Pinpoint the cell where the given text exists, returning its (x, y) midpoint coordinate. 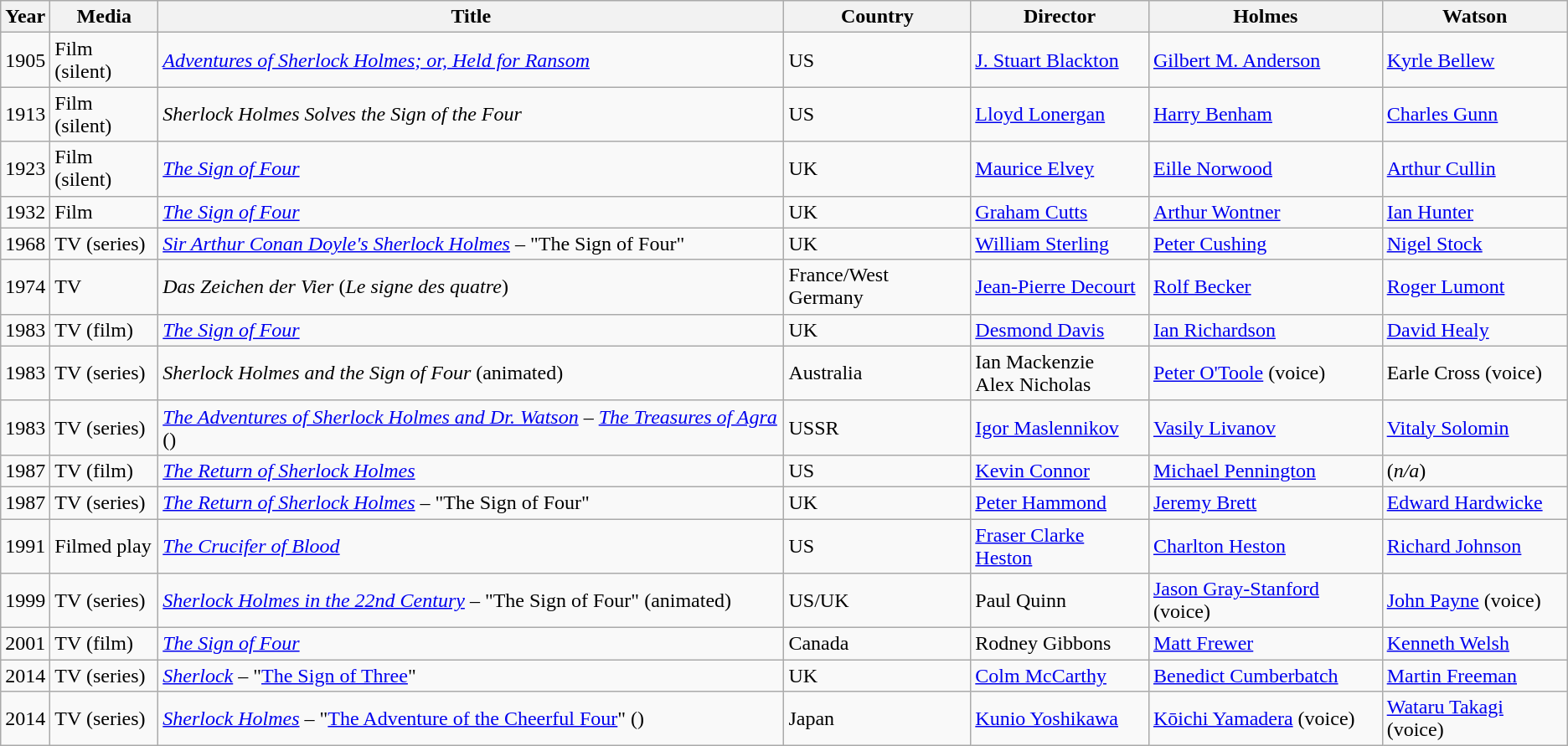
1968 (25, 244)
Peter Hammond (1060, 502)
Das Zeichen der Vier (Le signe des quatre) (471, 286)
1923 (25, 169)
Paul Quinn (1060, 601)
Kenneth Welsh (1474, 644)
Eille Norwood (1265, 169)
Director (1060, 17)
Vitaly Solomin (1474, 427)
The Return of Sherlock Holmes – "The Sign of Four" (471, 502)
Fraser Clarke Heston (1060, 546)
Year (25, 17)
Matt Frewer (1265, 644)
Charlton Heston (1265, 546)
Wataru Takagi (voice) (1474, 718)
Vasily Livanov (1265, 427)
Edward Hardwicke (1474, 502)
Ian Richardson (1265, 330)
Peter Cushing (1265, 244)
Watson (1474, 17)
Sherlock – "The Sign of Three" (471, 676)
Jeremy Brett (1265, 502)
Filmed play (104, 546)
Nigel Stock (1474, 244)
Sherlock Holmes – "The Adventure of the Cheerful Four" () (471, 718)
John Payne (voice) (1474, 601)
J. Stuart Blackton (1060, 60)
Adventures of Sherlock Holmes; or, Held for Ransom (471, 60)
Lloyd Lonergan (1060, 114)
(n/a) (1474, 471)
TV (104, 286)
The Adventures of Sherlock Holmes and Dr. Watson – The Treasures of Agra () (471, 427)
Arthur Cullin (1474, 169)
1913 (25, 114)
Film (104, 212)
France/West Germany (878, 286)
USSR (878, 427)
Ian MackenzieAlex Nicholas (1060, 373)
Australia (878, 373)
Sherlock Holmes in the 22nd Century – "The Sign of Four" (animated) (471, 601)
Igor Maslennikov (1060, 427)
Richard Johnson (1474, 546)
1932 (25, 212)
Martin Freeman (1474, 676)
Desmond Davis (1060, 330)
Rodney Gibbons (1060, 644)
Colm McCarthy (1060, 676)
Title (471, 17)
Sherlock Holmes and the Sign of Four (animated) (471, 373)
William Sterling (1060, 244)
Media (104, 17)
Earle Cross (voice) (1474, 373)
Maurice Elvey (1060, 169)
1999 (25, 601)
Rolf Becker (1265, 286)
Holmes (1265, 17)
Arthur Wontner (1265, 212)
Charles Gunn (1474, 114)
Roger Lumont (1474, 286)
Gilbert M. Anderson (1265, 60)
US/UK (878, 601)
Country (878, 17)
Jean-Pierre Decourt (1060, 286)
Japan (878, 718)
Kunio Yoshikawa (1060, 718)
1974 (25, 286)
Michael Pennington (1265, 471)
Benedict Cumberbatch (1265, 676)
The Return of Sherlock Holmes (471, 471)
David Healy (1474, 330)
1905 (25, 60)
Kyrle Bellew (1474, 60)
Canada (878, 644)
2001 (25, 644)
Ian Hunter (1474, 212)
Sir Arthur Conan Doyle's Sherlock Holmes – "The Sign of Four" (471, 244)
Kōichi Yamadera (voice) (1265, 718)
Graham Cutts (1060, 212)
1991 (25, 546)
Kevin Connor (1060, 471)
The Crucifer of Blood (471, 546)
Sherlock Holmes Solves the Sign of the Four (471, 114)
Harry Benham (1265, 114)
Peter O'Toole (voice) (1265, 373)
Jason Gray-Stanford (voice) (1265, 601)
